Find where the given text appears and provide that cell's center as [X, Y] coordinate. 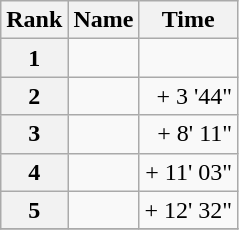
+ 11' 03" [188, 172]
3 [34, 134]
Time [188, 20]
1 [34, 58]
4 [34, 172]
+ 12' 32" [188, 210]
5 [34, 210]
Rank [34, 20]
+ 8' 11" [188, 134]
+ 3 '44" [188, 96]
Name [104, 20]
2 [34, 96]
